From the cell containing the given text, extract its center point as (X, Y) coordinate. 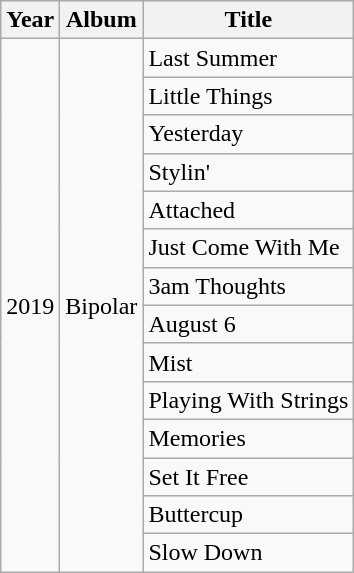
Slow Down (248, 553)
3am Thoughts (248, 286)
Bipolar (102, 306)
August 6 (248, 324)
Mist (248, 362)
Attached (248, 210)
Memories (248, 438)
Album (102, 20)
Just Come With Me (248, 248)
Set It Free (248, 477)
2019 (30, 306)
Stylin' (248, 172)
Buttercup (248, 515)
Little Things (248, 96)
Playing With Strings (248, 400)
Year (30, 20)
Yesterday (248, 134)
Last Summer (248, 58)
Title (248, 20)
